Determine the (x, y) coordinate at the center of the cell enclosing the given text.  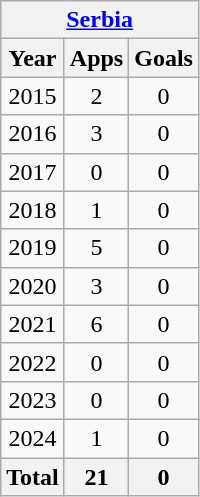
21 (96, 477)
Total (33, 477)
2019 (33, 248)
2018 (33, 210)
Year (33, 58)
Goals (164, 58)
Apps (96, 58)
5 (96, 248)
2015 (33, 96)
2017 (33, 172)
2016 (33, 134)
2 (96, 96)
Serbia (100, 20)
2022 (33, 362)
2024 (33, 438)
6 (96, 324)
2021 (33, 324)
2020 (33, 286)
2023 (33, 400)
